Capture the cell that displays the provided text and extract its (X, Y) central coordinate. 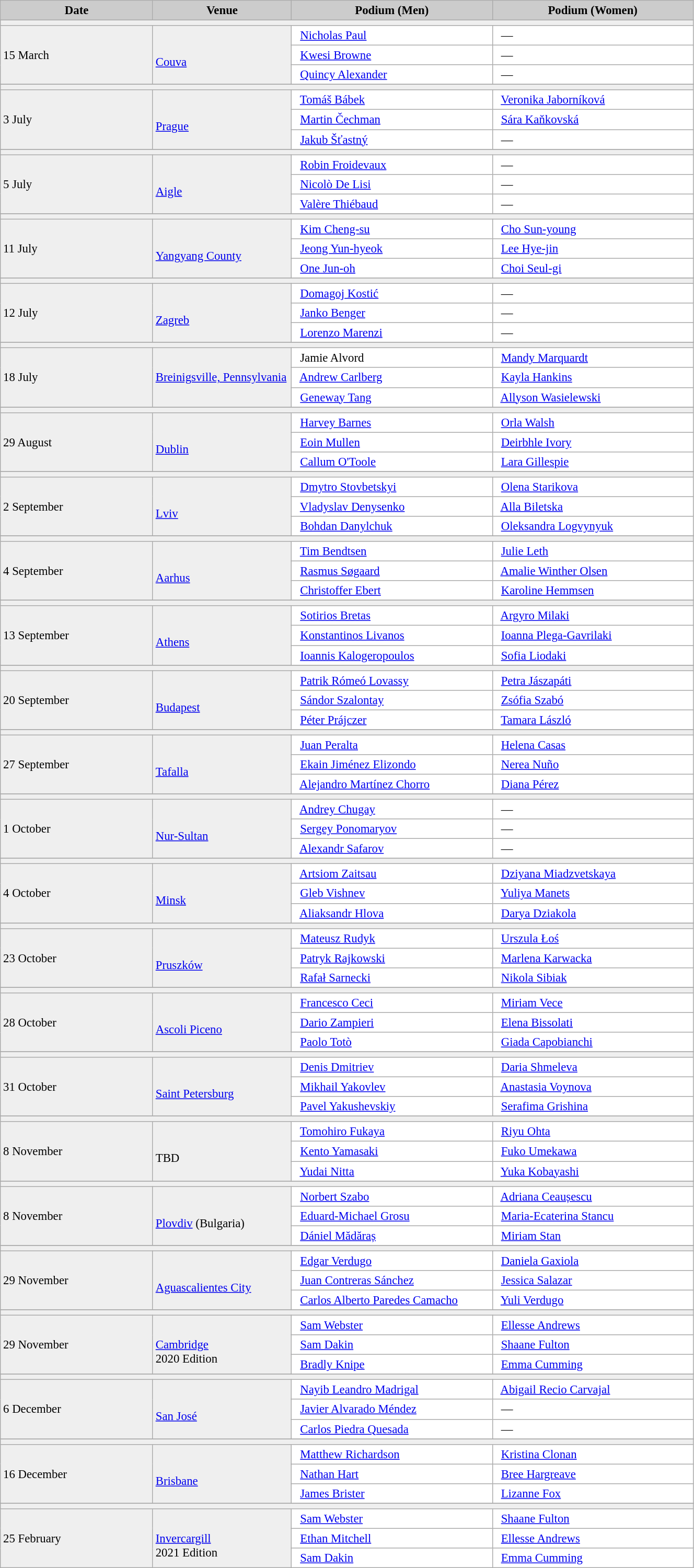
Patrik Rómeó Lovassy (392, 681)
Martin Čechman (392, 120)
Harvey Barnes (392, 422)
Lorenzo Marenzi (392, 333)
Mateusz Rudyk (392, 938)
Allyson Wasielewski (593, 397)
Petra Jászapáti (593, 681)
Daria Shmeleva (593, 1067)
Alexandr Safarov (392, 849)
Kwesi Browne (392, 55)
Patryk Rajkowski (392, 958)
Artsiom Zaitsau (392, 874)
Julie Leth (593, 551)
Eduard-Michael Grosu (392, 1216)
Elena Bissolati (593, 1022)
Marlena Karwacka (593, 958)
Rasmus Søgaard (392, 571)
Aarhus (222, 571)
Aigle (222, 184)
Tomohiro Fukaya (392, 1132)
Yuka Kobayashi (593, 1171)
Miriam Stan (593, 1236)
Dmytro Stovbetskyi (392, 487)
Amalie Winther Olsen (593, 571)
Gleb Vishnev (392, 894)
Plovdiv (Bulgaria) (222, 1216)
TBD (222, 1151)
Zagreb (222, 314)
Jamie Alvord (392, 358)
Brisbane (222, 1474)
Darya Dziakola (593, 913)
Saint Petersburg (222, 1087)
Anastasia Voynova (593, 1087)
Callum O'Toole (392, 462)
Maria-Ecaterina Stancu (593, 1216)
San José (222, 1409)
25 February (77, 1539)
Nikola Sibiak (593, 978)
Juan Contreras Sánchez (392, 1281)
Jakub Šťastný (392, 140)
11 July (77, 249)
Javier Alvarado Méndez (392, 1410)
Rafał Sarnecki (392, 978)
Vladyslav Denysenko (392, 506)
Date (77, 10)
Bohdan Danylchuk (392, 526)
Choi Seul-gi (593, 268)
Yudai Nitta (392, 1171)
Edgar Verdugo (392, 1261)
13 September (77, 636)
Abigail Recio Carvajal (593, 1390)
Sergey Ponomaryov (392, 829)
Tamara László (593, 720)
Breinigsville, Pennsylvania (222, 377)
16 December (77, 1474)
Cambridge2020 Edition (222, 1345)
Pavel Yakushevskiy (392, 1106)
Athens (222, 636)
Geneway Tang (392, 397)
Zsófia Szabó (593, 700)
Nayib Leandro Madrigal (392, 1390)
20 September (77, 700)
Nerea Nuño (593, 765)
4 October (77, 894)
Sándor Szalontay (392, 700)
Aliaksandr Hlova (392, 913)
28 October (77, 1022)
Janko Benger (392, 313)
2 September (77, 507)
Mikhail Yakovlev (392, 1087)
Yuli Verdugo (593, 1300)
4 September (77, 571)
Andrey Chugay (392, 810)
Norbert Szabo (392, 1196)
Deirbhle Ivory (593, 442)
Tomáš Bábek (392, 100)
Venue (222, 10)
Podium (Men) (392, 10)
29 August (77, 442)
Nicolò De Lisi (392, 184)
Lviv (222, 507)
Dániel Mădăraș (392, 1236)
Invercargill2021 Edition (222, 1539)
Minsk (222, 894)
Alejandro Martínez Chorro (392, 784)
Konstantinos Livanos (392, 636)
Ioanna Plega-Gavrilaki (593, 636)
Paolo Totò (392, 1042)
Yangyang County (222, 249)
Cho Sun-young (593, 229)
Prague (222, 119)
Argyro Milaki (593, 616)
6 December (77, 1409)
Pruszków (222, 958)
Lara Gillespie (593, 462)
Olena Starikova (593, 487)
Ekain Jiménez Elizondo (392, 765)
Diana Pérez (593, 784)
Miriam Vece (593, 1003)
Andrew Carlberg (392, 378)
5 July (77, 184)
Denis Dmitriev (392, 1067)
Daniela Gaxiola (593, 1261)
Giada Capobianchi (593, 1042)
Juan Peralta (392, 745)
Dziyana Miadzvetskaya (593, 874)
1 October (77, 829)
Dublin (222, 442)
Domagoj Kostić (392, 294)
Francesco Ceci (392, 1003)
Serafima Grishina (593, 1106)
Sofia Liodaki (593, 655)
Carlos Alberto Paredes Camacho (392, 1300)
Robin Froidevaux (392, 165)
Carlos Piedra Quesada (392, 1429)
Podium (Women) (593, 10)
Sára Kaňkovská (593, 120)
Quincy Alexander (392, 75)
James Brister (392, 1494)
Veronika Jaborníková (593, 100)
Adriana Ceaușescu (593, 1196)
Helena Casas (593, 745)
Mandy Marquardt (593, 358)
Sotirios Bretas (392, 616)
Kim Cheng-su (392, 229)
Lee Hye-jin (593, 249)
Karoline Hemmsen (593, 591)
15 March (77, 55)
Alla Biletska (593, 506)
Jessica Salazar (593, 1281)
18 July (77, 377)
Orla Walsh (593, 422)
Budapest (222, 700)
Kayla Hankins (593, 378)
Christoffer Ebert (392, 591)
Bree Hargreave (593, 1474)
Valère Thiébaud (392, 204)
Fuko Umekawa (593, 1151)
3 July (77, 119)
Kento Yamasaki (392, 1151)
One Jun-oh (392, 268)
Nur-Sultan (222, 829)
Aguascalientes City (222, 1281)
Ascoli Piceno (222, 1022)
Kristina Clonan (593, 1454)
Ioannis Kalogeropoulos (392, 655)
23 October (77, 958)
Matthew Richardson (392, 1454)
Lizanne Fox (593, 1494)
Dario Zampieri (392, 1022)
Tafalla (222, 764)
27 September (77, 764)
Jeong Yun-hyeok (392, 249)
12 July (77, 314)
Couva (222, 55)
Oleksandra Logvynyuk (593, 526)
Urszula Łoś (593, 938)
31 October (77, 1087)
Eoin Mullen (392, 442)
Nicholas Paul (392, 36)
Ethan Mitchell (392, 1538)
Nathan Hart (392, 1474)
Riyu Ohta (593, 1132)
Péter Prájczer (392, 720)
Tim Bendtsen (392, 551)
Yuliya Manets (593, 894)
Bradly Knipe (392, 1365)
